Search for the cell housing the specified text and yield its (x, y) center coordinate. 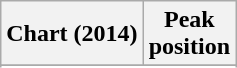
Chart (2014) (72, 34)
Peakposition (189, 34)
